From the cell containing the given text, extract its center point as [X, Y] coordinate. 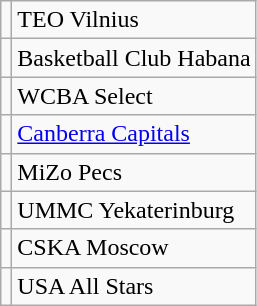
USA All Stars [134, 286]
WCBA Select [134, 96]
MiZo Pecs [134, 172]
Basketball Club Habana [134, 58]
Canberra Capitals [134, 134]
UMMC Yekaterinburg [134, 210]
TEO Vilnius [134, 20]
CSKA Moscow [134, 248]
